Return [X, Y] of the center of cell containing provided text 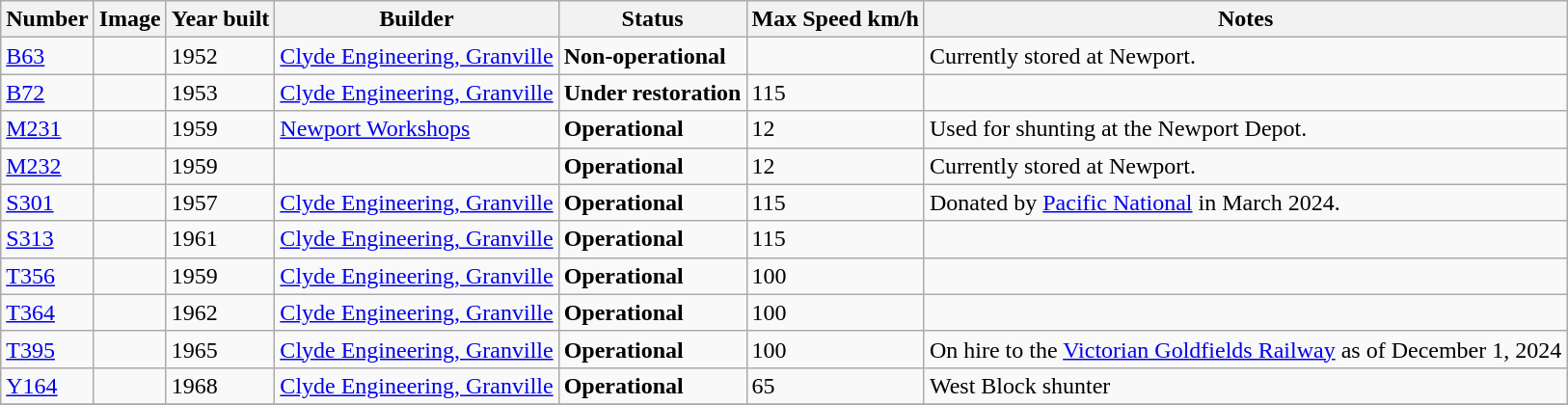
M232 [47, 166]
Donated by Pacific National in March 2024. [1245, 202]
T364 [47, 312]
T356 [47, 276]
On hire to the Victorian Goldfields Railway as of December 1, 2024 [1245, 349]
B63 [47, 56]
65 [835, 386]
Notes [1245, 19]
Y164 [47, 386]
1968 [220, 386]
Year built [220, 19]
1957 [220, 202]
B72 [47, 93]
S313 [47, 239]
Non-operational [652, 56]
1952 [220, 56]
1962 [220, 312]
Image [129, 19]
M231 [47, 129]
Used for shunting at the Newport Depot. [1245, 129]
Number [47, 19]
1961 [220, 239]
T395 [47, 349]
Builder [417, 19]
Max Speed km/h [835, 19]
Status [652, 19]
Newport Workshops [417, 129]
S301 [47, 202]
1965 [220, 349]
West Block shunter [1245, 386]
Under restoration [652, 93]
1953 [220, 93]
